Determine the [x, y] coordinate at the center of the cell enclosing the given text.  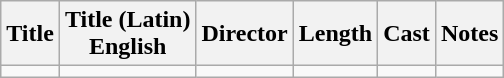
Notes [469, 34]
Cast [407, 34]
Length [335, 34]
Title (Latin)English [128, 34]
Director [244, 34]
Title [30, 34]
